Output the (X, Y) coordinate of the center of the cell containing the given text.  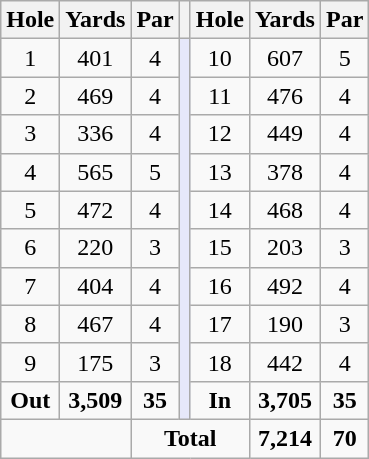
565 (96, 172)
Out (30, 400)
70 (344, 438)
476 (284, 96)
7 (30, 286)
16 (220, 286)
472 (96, 210)
3,509 (96, 400)
9 (30, 362)
6 (30, 248)
In (220, 400)
607 (284, 58)
1 (30, 58)
220 (96, 248)
Total (190, 438)
14 (220, 210)
190 (284, 324)
8 (30, 324)
2 (30, 96)
203 (284, 248)
13 (220, 172)
336 (96, 134)
404 (96, 286)
468 (284, 210)
449 (284, 134)
17 (220, 324)
378 (284, 172)
15 (220, 248)
492 (284, 286)
442 (284, 362)
7,214 (284, 438)
12 (220, 134)
175 (96, 362)
401 (96, 58)
18 (220, 362)
469 (96, 96)
467 (96, 324)
10 (220, 58)
3,705 (284, 400)
11 (220, 96)
